Return the (x, y) coordinate for the center point of the cell that contains the specified text.  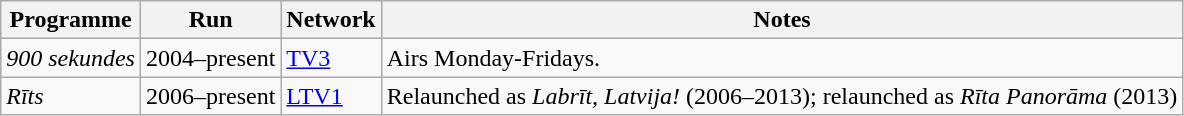
Network (331, 20)
2004–present (210, 58)
TV3 (331, 58)
Programme (71, 20)
Rīts (71, 96)
Notes (782, 20)
Run (210, 20)
LTV1 (331, 96)
900 sekundes (71, 58)
Relaunched as Labrīt, Latvija! (2006–2013); relaunched as Rīta Panorāma (2013) (782, 96)
2006–present (210, 96)
Airs Monday-Fridays. (782, 58)
